Output the [x, y] coordinate of the center of the cell containing the given text.  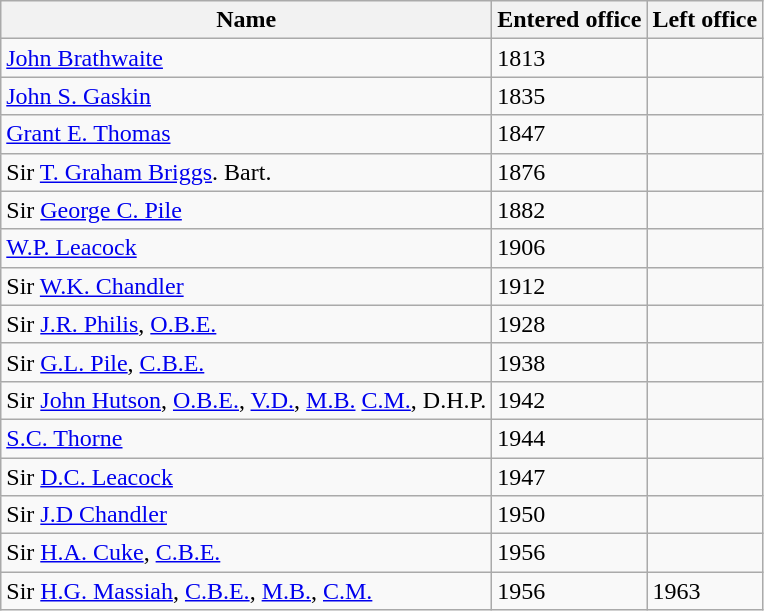
W.P. Leacock [246, 248]
Grant E. Thomas [246, 134]
Entered office [570, 20]
S.C. Thorne [246, 438]
Sir H.G. Massiah, C.B.E., M.B., C.M. [246, 591]
1928 [570, 324]
Sir J.R. Philis, O.B.E. [246, 324]
John S. Gaskin [246, 96]
Sir H.A. Cuke, C.B.E. [246, 553]
1882 [570, 210]
Name [246, 20]
1938 [570, 362]
1942 [570, 400]
Sir T. Graham Briggs. Bart. [246, 172]
Sir D.C. Leacock [246, 477]
1813 [570, 58]
John Brathwaite [246, 58]
Sir George C. Pile [246, 210]
1947 [570, 477]
1906 [570, 248]
Sir W.K. Chandler [246, 286]
Left office [705, 20]
1950 [570, 515]
1912 [570, 286]
Sir G.L. Pile, C.B.E. [246, 362]
1876 [570, 172]
1963 [705, 591]
1847 [570, 134]
1835 [570, 96]
1944 [570, 438]
Sir J.D Chandler [246, 515]
Sir John Hutson, O.B.E., V.D., M.B. C.M., D.H.P. [246, 400]
